Return (x, y) of the center of cell containing provided text 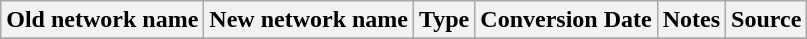
Conversion Date (566, 20)
New network name (309, 20)
Old network name (102, 20)
Notes (691, 20)
Source (766, 20)
Type (444, 20)
